Return [x, y] of the center of cell containing provided text 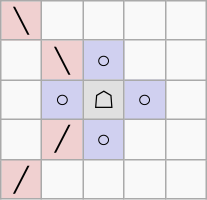
☖ [104, 100]
